For the text-containing cell, return its midpoint in [x, y] coordinate format. 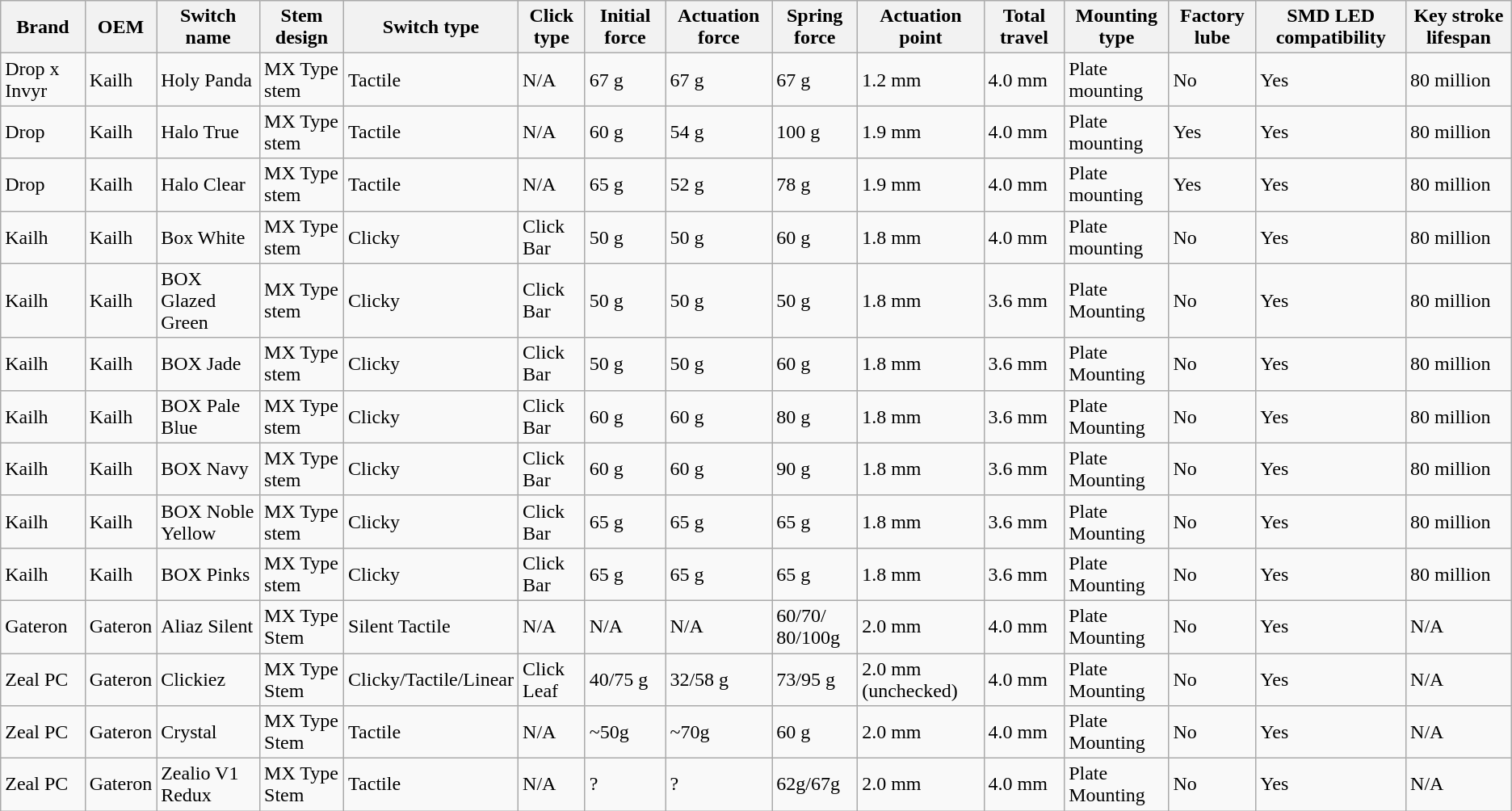
Holy Panda [208, 79]
Click Leaf [552, 679]
Halo Clear [208, 184]
BOX Noble Yellow [208, 522]
Halo True [208, 132]
Mounting type [1116, 27]
54 g [719, 132]
Clicky/Tactile/Linear [431, 679]
32/58 g [719, 679]
73/95 g [815, 679]
BOX Glazed Green [208, 300]
2.0 mm (unchecked) [921, 679]
Zealio V1 Redux [208, 785]
Brand [44, 27]
Click type [552, 27]
BOX Pinks [208, 574]
Clickiez [208, 679]
OEM [120, 27]
Crystal [208, 732]
78 g [815, 184]
Switch type [431, 27]
Switch name [208, 27]
Actuation point [921, 27]
Total travel [1024, 27]
52 g [719, 184]
~50g [625, 732]
100 g [815, 132]
Initial force [625, 27]
Key stroke lifespan [1459, 27]
Actuation force [719, 27]
SMD LED compatibility [1331, 27]
Spring force [815, 27]
90 g [815, 469]
Stem design [302, 27]
40/75 g [625, 679]
1.2 mm [921, 79]
80 g [815, 417]
BOX Navy [208, 469]
62g/67g [815, 785]
~70g [719, 732]
Drop x Invyr [44, 79]
BOX Jade [208, 363]
Silent Tactile [431, 627]
Aliaz Silent [208, 627]
Box White [208, 237]
BOX Pale Blue [208, 417]
Factory lube [1212, 27]
60/70/80/100g [815, 627]
